Identify which cell holds the provided text, then report its (X, Y) central coordinate. 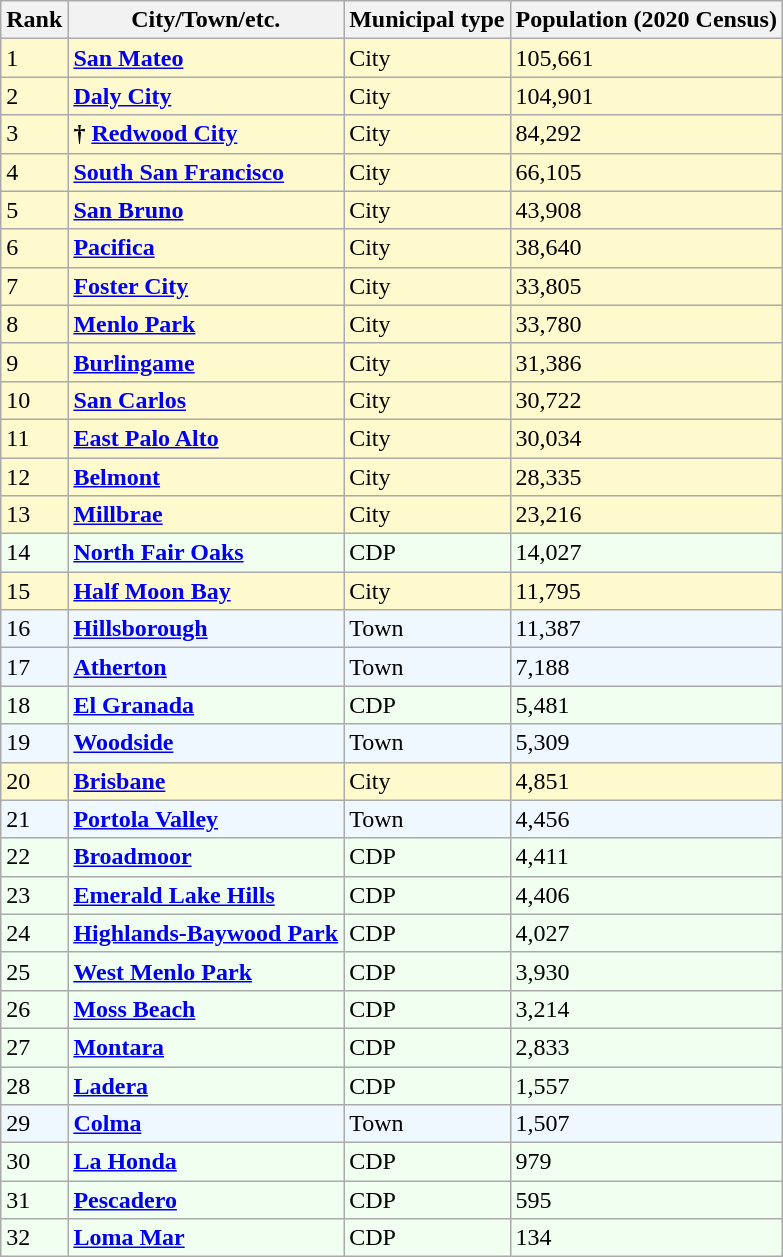
Daly City (206, 96)
12 (34, 477)
3,214 (646, 1009)
Menlo Park (206, 324)
14 (34, 553)
Municipal type (427, 20)
22 (34, 857)
San Carlos (206, 400)
20 (34, 781)
Loma Mar (206, 1238)
Emerald Lake Hills (206, 895)
66,105 (646, 172)
6 (34, 248)
4,456 (646, 819)
Highlands-Baywood Park (206, 933)
4 (34, 172)
18 (34, 705)
Population (2020 Census) (646, 20)
South San Francisco (206, 172)
17 (34, 667)
3,930 (646, 971)
31 (34, 1200)
1 (34, 58)
West Menlo Park (206, 971)
979 (646, 1162)
2 (34, 96)
25 (34, 971)
5,309 (646, 743)
31,386 (646, 362)
134 (646, 1238)
Moss Beach (206, 1009)
15 (34, 591)
29 (34, 1124)
Pescadero (206, 1200)
4,851 (646, 781)
San Bruno (206, 210)
Atherton (206, 667)
43,908 (646, 210)
Half Moon Bay (206, 591)
28 (34, 1085)
7,188 (646, 667)
4,406 (646, 895)
4,027 (646, 933)
El Granada (206, 705)
Rank (34, 20)
33,780 (646, 324)
27 (34, 1047)
2,833 (646, 1047)
5 (34, 210)
32 (34, 1238)
30,722 (646, 400)
Montara (206, 1047)
14,027 (646, 553)
19 (34, 743)
1,507 (646, 1124)
23 (34, 895)
Hillsborough (206, 629)
San Mateo (206, 58)
† Redwood City (206, 134)
30,034 (646, 438)
16 (34, 629)
7 (34, 286)
105,661 (646, 58)
23,216 (646, 515)
84,292 (646, 134)
La Honda (206, 1162)
Colma (206, 1124)
11 (34, 438)
1,557 (646, 1085)
Ladera (206, 1085)
Belmont (206, 477)
Foster City (206, 286)
Portola Valley (206, 819)
4,411 (646, 857)
28,335 (646, 477)
City/Town/etc. (206, 20)
30 (34, 1162)
Broadmoor (206, 857)
9 (34, 362)
38,640 (646, 248)
3 (34, 134)
13 (34, 515)
104,901 (646, 96)
8 (34, 324)
Brisbane (206, 781)
33,805 (646, 286)
Woodside (206, 743)
11,387 (646, 629)
24 (34, 933)
Millbrae (206, 515)
26 (34, 1009)
21 (34, 819)
Burlingame (206, 362)
10 (34, 400)
5,481 (646, 705)
East Palo Alto (206, 438)
North Fair Oaks (206, 553)
595 (646, 1200)
11,795 (646, 591)
Pacifica (206, 248)
